Return (x, y) of the center of cell containing provided text 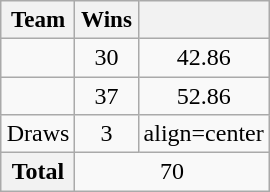
30 (106, 57)
52.86 (204, 95)
42.86 (204, 57)
70 (172, 172)
3 (106, 134)
37 (106, 95)
Team (38, 20)
align=center (204, 134)
Wins (106, 20)
Draws (38, 134)
Total (38, 172)
